Return the (x, y) coordinate for the center point of the cell that contains the specified text.  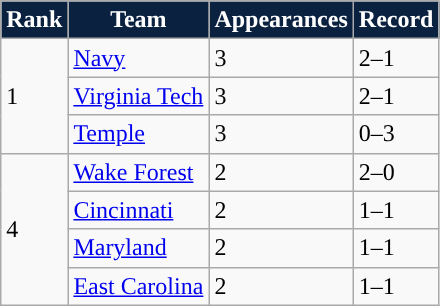
4 (34, 229)
Virginia Tech (138, 96)
Cincinnati (138, 210)
East Carolina (138, 286)
Wake Forest (138, 172)
Team (138, 20)
Maryland (138, 248)
Appearances (281, 20)
0–3 (396, 134)
1 (34, 96)
Record (396, 20)
Temple (138, 134)
2–0 (396, 172)
Navy (138, 58)
Rank (34, 20)
